For the text-containing cell, return its midpoint in [X, Y] coordinate format. 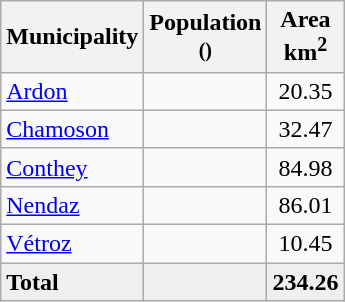
Population() [206, 37]
234.26 [306, 282]
Municipality [72, 37]
Ardon [72, 91]
Area km2 [306, 37]
Total [72, 282]
84.98 [306, 167]
32.47 [306, 129]
Nendaz [72, 205]
20.35 [306, 91]
Conthey [72, 167]
Chamoson [72, 129]
10.45 [306, 244]
Vétroz [72, 244]
86.01 [306, 205]
